Extract the [x, y] coordinate from the center of the cell holding the provided text.  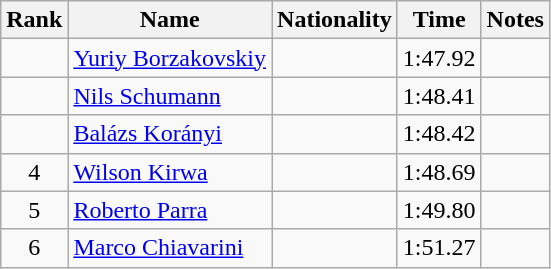
Yuriy Borzakovskiy [170, 58]
Marco Chiavarini [170, 248]
5 [34, 210]
1:51.27 [439, 248]
Nationality [335, 20]
1:47.92 [439, 58]
Roberto Parra [170, 210]
Nils Schumann [170, 96]
Balázs Korányi [170, 134]
1:48.41 [439, 96]
1:48.42 [439, 134]
1:48.69 [439, 172]
Time [439, 20]
1:49.80 [439, 210]
4 [34, 172]
Notes [515, 20]
Wilson Kirwa [170, 172]
Rank [34, 20]
Name [170, 20]
6 [34, 248]
